Output the [x, y] coordinate of the center of the cell containing the given text.  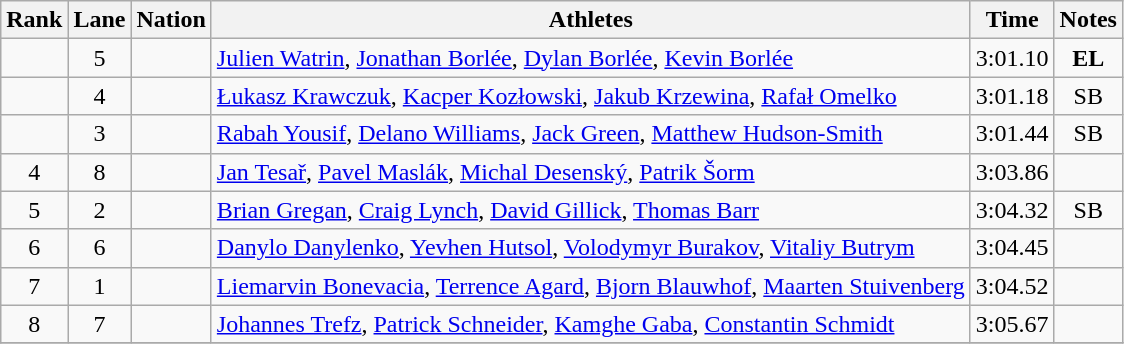
Rabah Yousif, Delano Williams, Jack Green, Matthew Hudson-Smith [590, 134]
Nation [171, 20]
2 [100, 210]
1 [100, 286]
3:05.67 [1012, 324]
Łukasz Krawczuk, Kacper Kozłowski, Jakub Krzewina, Rafał Omelko [590, 96]
Danylo Danylenko, Yevhen Hutsol, Volodymyr Burakov, Vitaliy Butrym [590, 248]
Julien Watrin, Jonathan Borlée, Dylan Borlée, Kevin Borlée [590, 58]
Athletes [590, 20]
3:01.18 [1012, 96]
3:01.10 [1012, 58]
Jan Tesař, Pavel Maslák, Michal Desenský, Patrik Šorm [590, 172]
EL [1088, 58]
3 [100, 134]
Lane [100, 20]
3:01.44 [1012, 134]
Johannes Trefz, Patrick Schneider, Kamghe Gaba, Constantin Schmidt [590, 324]
Liemarvin Bonevacia, Terrence Agard, Bjorn Blauwhof, Maarten Stuivenberg [590, 286]
3:04.52 [1012, 286]
Brian Gregan, Craig Lynch, David Gillick, Thomas Barr [590, 210]
Rank [34, 20]
3:04.45 [1012, 248]
Time [1012, 20]
3:03.86 [1012, 172]
Notes [1088, 20]
3:04.32 [1012, 210]
